Determine the (X, Y) coordinate at the center of the cell enclosing the given text.  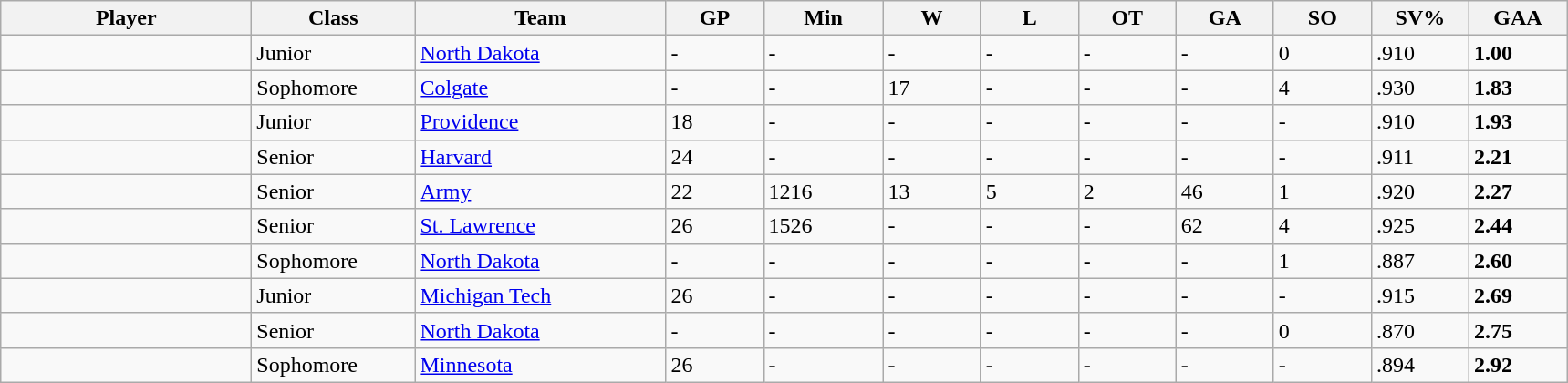
1.00 (1518, 53)
.930 (1419, 88)
2.21 (1518, 157)
24 (715, 157)
SO (1323, 18)
SV% (1419, 18)
Player (126, 18)
2.27 (1518, 191)
5 (1029, 191)
Min (823, 18)
.911 (1419, 157)
L (1029, 18)
Army (540, 191)
18 (715, 122)
1.93 (1518, 122)
Harvard (540, 157)
2.60 (1518, 261)
1216 (823, 191)
Providence (540, 122)
2.75 (1518, 330)
2.44 (1518, 226)
W (932, 18)
1.83 (1518, 88)
Team (540, 18)
62 (1224, 226)
2.92 (1518, 365)
46 (1224, 191)
Minnesota (540, 365)
17 (932, 88)
.925 (1419, 226)
22 (715, 191)
.920 (1419, 191)
St. Lawrence (540, 226)
Class (334, 18)
GA (1224, 18)
GAA (1518, 18)
Colgate (540, 88)
.915 (1419, 295)
.887 (1419, 261)
GP (715, 18)
2.69 (1518, 295)
.870 (1419, 330)
Michigan Tech (540, 295)
.894 (1419, 365)
OT (1127, 18)
2 (1127, 191)
1526 (823, 226)
13 (932, 191)
